Return the (X, Y) coordinate for the center point of the cell that contains the specified text.  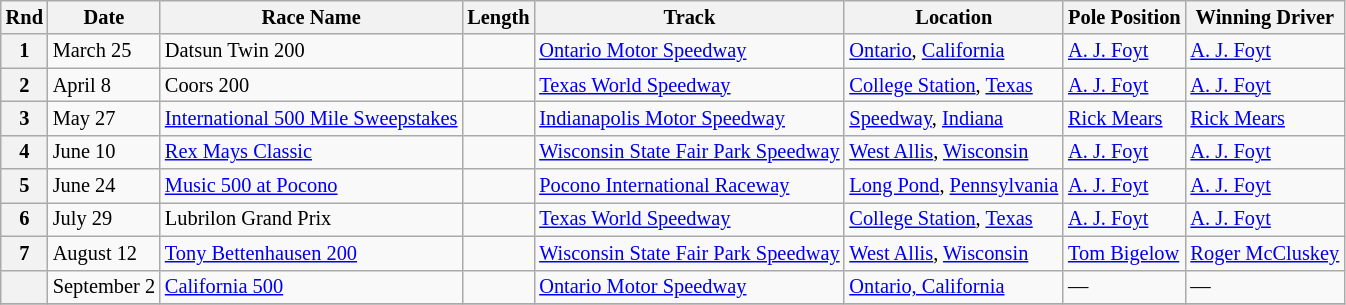
April 8 (104, 85)
Rex Mays Classic (311, 152)
Location (954, 17)
September 2 (104, 287)
Race Name (311, 17)
March 25 (104, 51)
Pole Position (1124, 17)
Track (689, 17)
June 10 (104, 152)
1 (24, 51)
Tony Bettenhausen 200 (311, 253)
Pocono International Raceway (689, 186)
5 (24, 186)
Long Pond, Pennsylvania (954, 186)
Indianapolis Motor Speedway (689, 118)
July 29 (104, 219)
June 24 (104, 186)
7 (24, 253)
4 (24, 152)
May 27 (104, 118)
Datsun Twin 200 (311, 51)
Rnd (24, 17)
Lubrilon Grand Prix (311, 219)
Roger McCluskey (1266, 253)
International 500 Mile Sweepstakes (311, 118)
Coors 200 (311, 85)
3 (24, 118)
California 500 (311, 287)
Tom Bigelow (1124, 253)
August 12 (104, 253)
Date (104, 17)
2 (24, 85)
Speedway, Indiana (954, 118)
6 (24, 219)
Winning Driver (1266, 17)
Music 500 at Pocono (311, 186)
Length (498, 17)
